Search for the cell housing the specified text and yield its (X, Y) center coordinate. 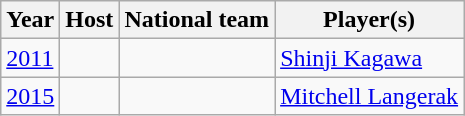
Player(s) (370, 20)
Shinji Kagawa (370, 58)
Year (30, 20)
National team (197, 20)
2011 (30, 58)
Host (90, 20)
2015 (30, 96)
Mitchell Langerak (370, 96)
